Return the [X, Y] coordinate for the center point of the cell that contains the specified text.  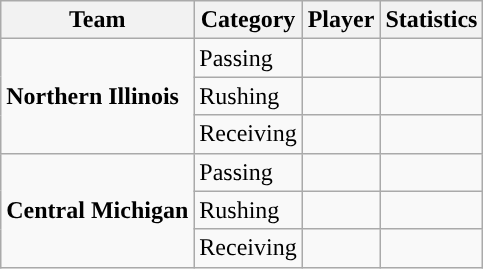
Central Michigan [98, 210]
Team [98, 20]
Player [341, 20]
Statistics [432, 20]
Category [248, 20]
Northern Illinois [98, 96]
